Pinpoint the cell where the given text exists, returning its [X, Y] midpoint coordinate. 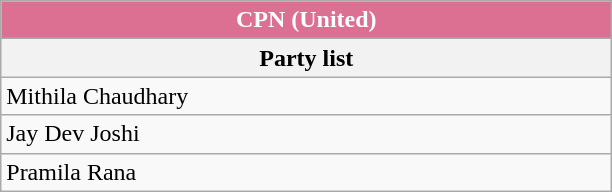
Pramila Rana [306, 172]
Party list [306, 58]
CPN (United) [306, 20]
Mithila Chaudhary [306, 96]
Jay Dev Joshi [306, 134]
